Locate the cell with the specified text and output its [X, Y] center coordinate. 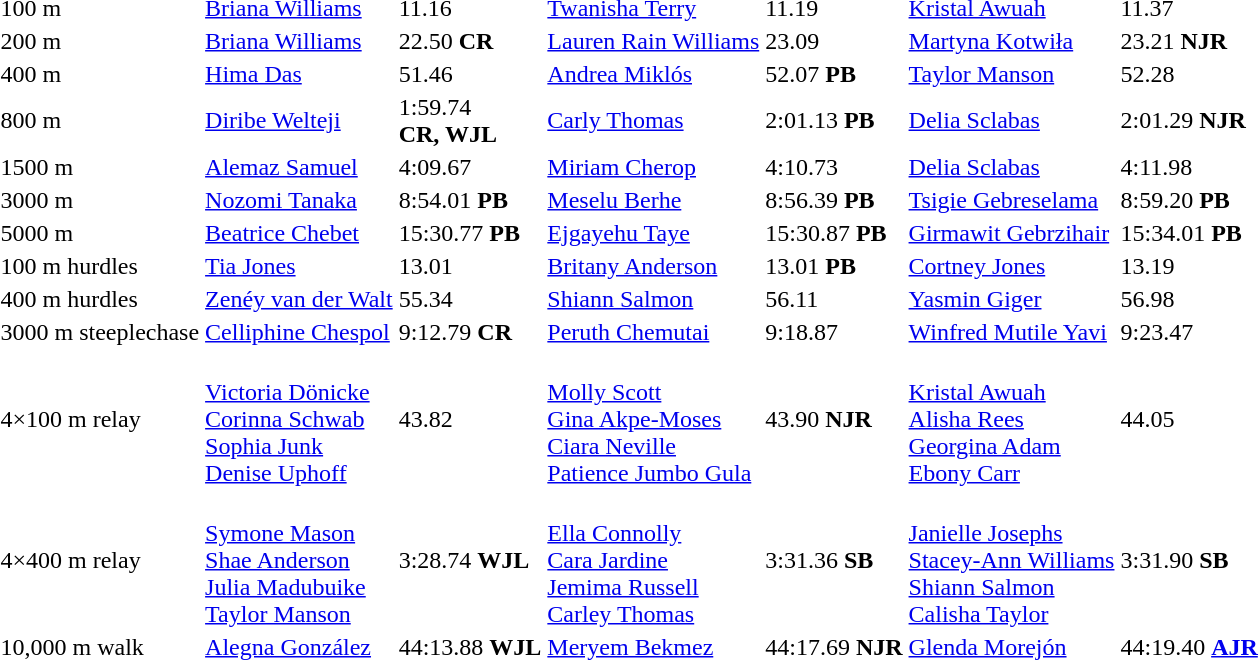
9:23.47 [1189, 332]
Winfred Mutile Yavi [1012, 332]
13.01 [470, 266]
Miriam Cherop [654, 167]
Ejgayehu Taye [654, 233]
51.46 [470, 74]
23.09 [834, 41]
Nozomi Tanaka [300, 200]
Victoria DönickeCorinna SchwabSophia JunkDenise Uphoff [300, 419]
15:30.87 PB [834, 233]
9:18.87 [834, 332]
4:11.98 [1189, 167]
23.21 NJR [1189, 41]
1:59.74CR, WJL [470, 120]
Lauren Rain Williams [654, 41]
Girmawit Gebrzihair [1012, 233]
Meselu Berhe [654, 200]
8:59.20 PB [1189, 200]
56.98 [1189, 299]
Beatrice Chebet [300, 233]
Diribe Welteji [300, 120]
2:01.29 NJR [1189, 120]
43.90 NJR [834, 419]
3:31.90 SB [1189, 560]
Molly ScottGina Akpe-MosesCiara NevillePatience Jumbo Gula [654, 419]
9:12.79 CR [470, 332]
52.07 PB [834, 74]
13.19 [1189, 266]
Peruth Chemutai [654, 332]
Hima Das [300, 74]
Briana Williams [300, 41]
4:10.73 [834, 167]
Zenéy van der Walt [300, 299]
8:56.39 PB [834, 200]
22.50 CR [470, 41]
55.34 [470, 299]
Martyna Kotwiła [1012, 41]
43.82 [470, 419]
44.05 [1189, 419]
Alemaz Samuel [300, 167]
52.28 [1189, 74]
15:34.01 PB [1189, 233]
Cortney Jones [1012, 266]
3:28.74 WJL [470, 560]
Shiann Salmon [654, 299]
56.11 [834, 299]
Celliphine Chespol [300, 332]
Taylor Manson [1012, 74]
8:54.01 PB [470, 200]
Ella ConnollyCara JardineJemima RussellCarley Thomas [654, 560]
Tia Jones [300, 266]
Carly Thomas [654, 120]
Janielle JosephsStacey-Ann WilliamsShiann SalmonCalisha Taylor [1012, 560]
3:31.36 SB [834, 560]
Symone MasonShae AndersonJulia MadubuikeTaylor Manson [300, 560]
Kristal AwuahAlisha ReesGeorgina AdamEbony Carr [1012, 419]
Britany Anderson [654, 266]
4:09.67 [470, 167]
15:30.77 PB [470, 233]
Andrea Miklós [654, 74]
2:01.13 PB [834, 120]
Tsigie Gebreselama [1012, 200]
Yasmin Giger [1012, 299]
13.01 PB [834, 266]
